Provide the [x, y] coordinate of the cell's center where the given text is located.  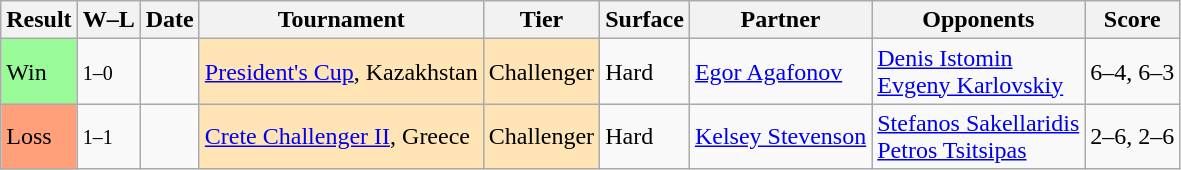
Result [39, 20]
Stefanos Sakellaridis Petros Tsitsipas [978, 136]
President's Cup, Kazakhstan [341, 72]
Denis Istomin Evgeny Karlovskiy [978, 72]
Score [1132, 20]
6–4, 6–3 [1132, 72]
Win [39, 72]
Partner [780, 20]
Date [170, 20]
Tournament [341, 20]
Surface [645, 20]
Opponents [978, 20]
Kelsey Stevenson [780, 136]
Crete Challenger II, Greece [341, 136]
Loss [39, 136]
W–L [108, 20]
1–0 [108, 72]
2–6, 2–6 [1132, 136]
Tier [541, 20]
Egor Agafonov [780, 72]
1–1 [108, 136]
